Scan for the cell matching the given text and deliver its (x, y) coordinate at center. 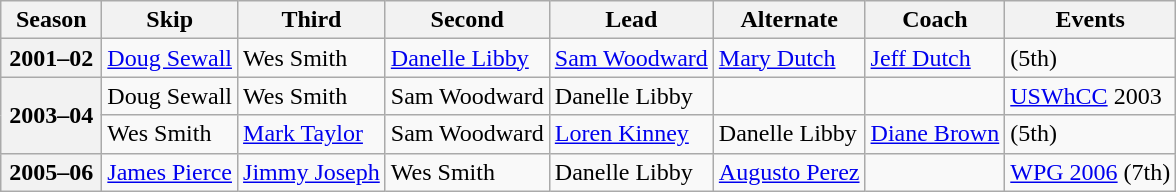
2005–06 (52, 172)
Augusto Perez (789, 172)
Loren Kinney (631, 134)
2003–04 (52, 115)
Mark Taylor (312, 134)
2001–02 (52, 58)
USWhCC 2003 (1090, 96)
Third (312, 20)
James Pierce (170, 172)
Jeff Dutch (935, 58)
Diane Brown (935, 134)
Jimmy Joseph (312, 172)
Mary Dutch (789, 58)
Lead (631, 20)
WPG 2006 (7th) (1090, 172)
Skip (170, 20)
Second (467, 20)
Coach (935, 20)
Events (1090, 20)
Season (52, 20)
Alternate (789, 20)
